Capture the cell that displays the provided text and extract its [X, Y] central coordinate. 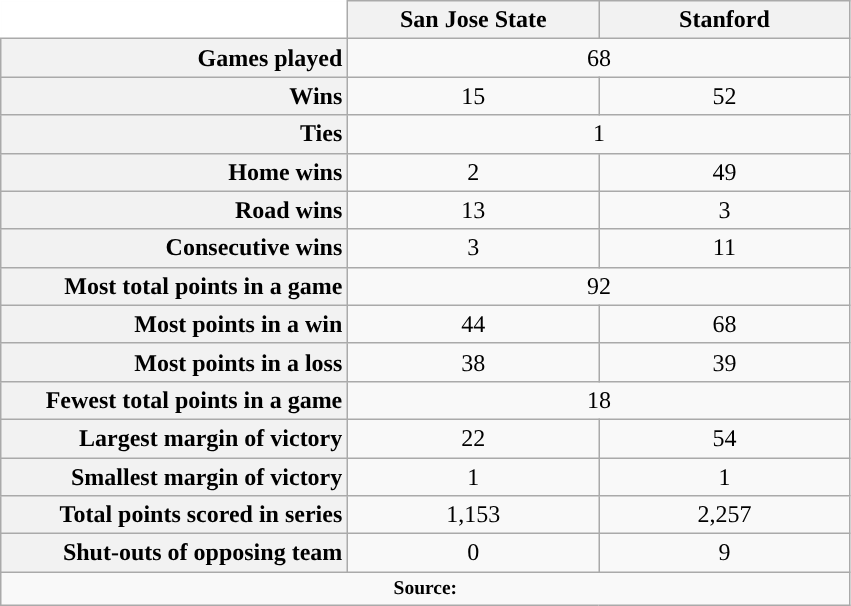
2,257 [724, 515]
49 [724, 172]
15 [474, 96]
22 [474, 438]
18 [599, 400]
Most total points in a game [174, 286]
Consecutive wins [174, 248]
92 [599, 286]
52 [724, 96]
11 [724, 248]
13 [474, 210]
Most points in a loss [174, 362]
Shut-outs of opposing team [174, 553]
39 [724, 362]
Ties [174, 134]
2 [474, 172]
0 [474, 553]
Most points in a win [174, 324]
Smallest margin of victory [174, 477]
9 [724, 553]
38 [474, 362]
San Jose State [474, 20]
Stanford [724, 20]
Largest margin of victory [174, 438]
44 [474, 324]
Games played [174, 58]
Total points scored in series [174, 515]
Fewest total points in a game [174, 400]
Source: [426, 588]
Home wins [174, 172]
Wins [174, 96]
54 [724, 438]
1,153 [474, 515]
Road wins [174, 210]
